From the cell containing the given text, extract its center point as (X, Y) coordinate. 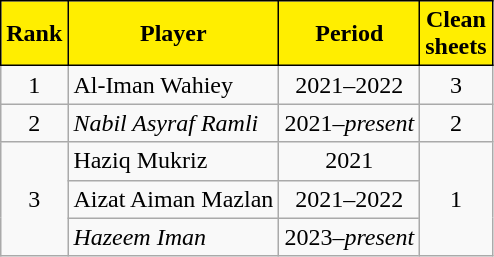
2021–present (350, 123)
2021 (350, 161)
Player (174, 34)
Cleansheets (456, 34)
Nabil Asyraf Ramli (174, 123)
Period (350, 34)
Al-Iman Wahiey (174, 85)
Aizat Aiman Mazlan (174, 199)
Hazeem Iman (174, 237)
2023–present (350, 237)
Rank (34, 34)
Haziq Mukriz (174, 161)
